Search for the cell housing the specified text and yield its (X, Y) center coordinate. 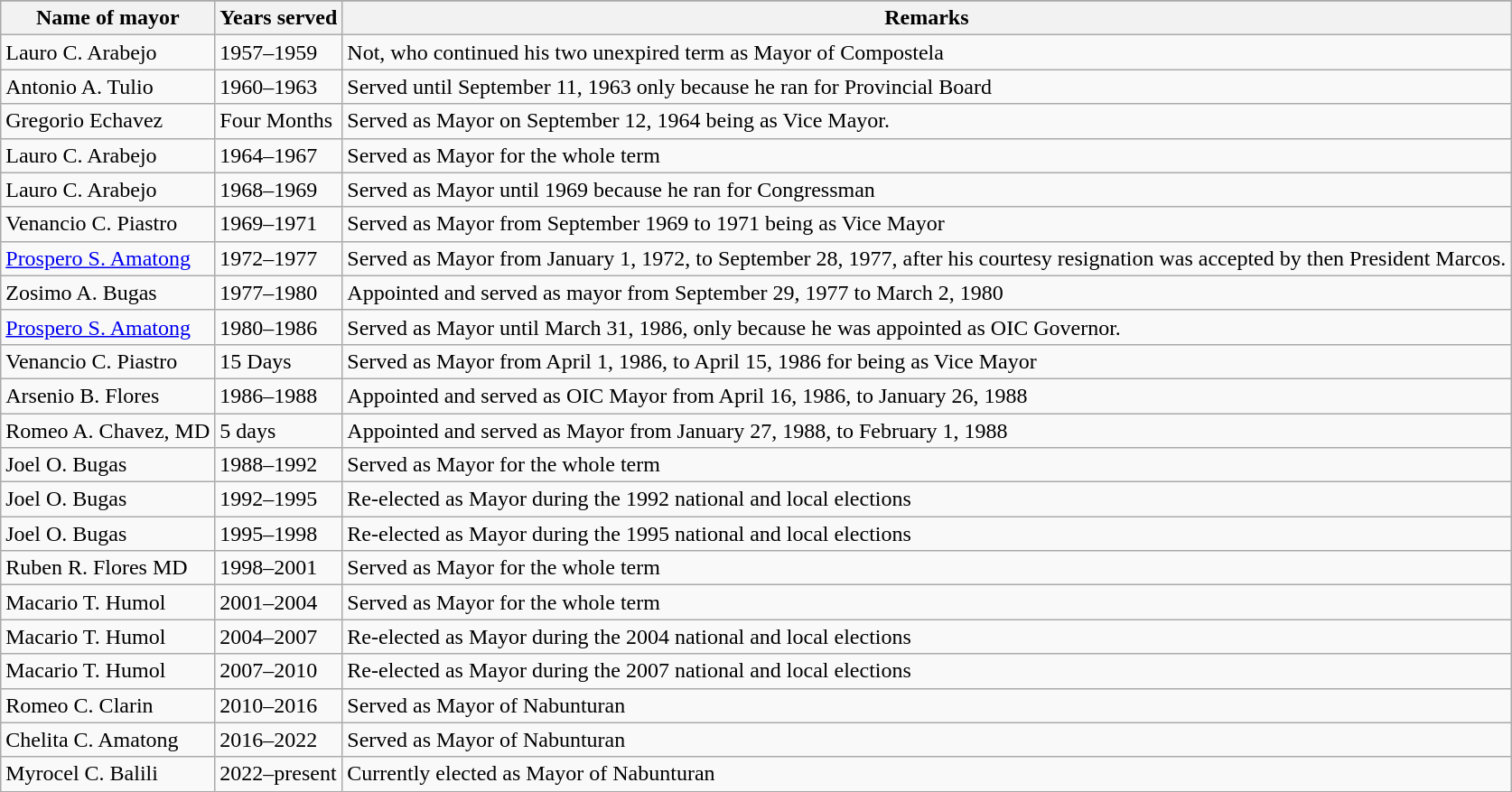
Re-elected as Mayor during the 2004 national and local elections (927, 637)
1977–1980 (278, 293)
Chelita C. Amatong (108, 740)
Re-elected as Mayor during the 2007 national and local elections (927, 671)
Years served (278, 18)
Antonio A. Tulio (108, 87)
Served as Mayor from April 1, 1986, to April 15, 1986 for being as Vice Mayor (927, 361)
1986–1988 (278, 396)
2022–present (278, 774)
Name of mayor (108, 18)
1968–1969 (278, 190)
1995–1998 (278, 534)
2016–2022 (278, 740)
Served until September 11, 1963 only because he ran for Provincial Board (927, 87)
5 days (278, 431)
Four Months (278, 121)
1957–1959 (278, 52)
Re-elected as Mayor during the 1992 national and local elections (927, 499)
1992–1995 (278, 499)
Appointed and served as OIC Mayor from April 16, 1986, to January 26, 1988 (927, 396)
1969–1971 (278, 224)
2010–2016 (278, 705)
Not, who continued his two unexpired term as Mayor of Compostela (927, 52)
1988–1992 (278, 465)
Myrocel C. Balili (108, 774)
Appointed and served as Mayor from January 27, 1988, to February 1, 1988 (927, 431)
Ruben R. Flores MD (108, 568)
Romeo C. Clarin (108, 705)
1972–1977 (278, 258)
Currently elected as Mayor of Nabunturan (927, 774)
Arsenio B. Flores (108, 396)
1998–2001 (278, 568)
Served as Mayor until March 31, 1986, only because he was appointed as OIC Governor. (927, 327)
1964–1967 (278, 155)
Served as Mayor on September 12, 1964 being as Vice Mayor. (927, 121)
2001–2004 (278, 602)
Zosimo A. Bugas (108, 293)
2007–2010 (278, 671)
Romeo A. Chavez, MD (108, 431)
Gregorio Echavez (108, 121)
15 Days (278, 361)
Appointed and served as mayor from September 29, 1977 to March 2, 1980 (927, 293)
2004–2007 (278, 637)
Served as Mayor from January 1, 1972, to September 28, 1977, after his courtesy resignation was accepted by then President Marcos. (927, 258)
1960–1963 (278, 87)
Served as Mayor from September 1969 to 1971 being as Vice Mayor (927, 224)
Remarks (927, 18)
Served as Mayor until 1969 because he ran for Congressman (927, 190)
Re-elected as Mayor during the 1995 national and local elections (927, 534)
1980–1986 (278, 327)
